Search for the cell housing the specified text and yield its (x, y) center coordinate. 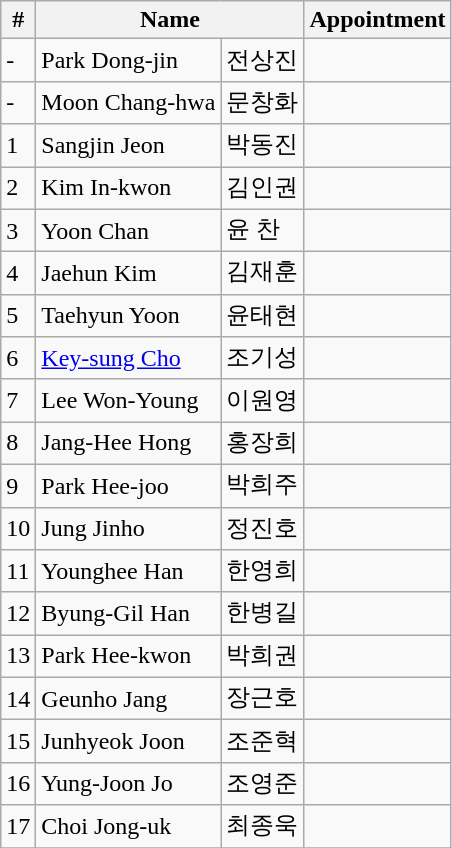
Sangjin Jeon (128, 146)
박희권 (262, 656)
Park Hee-kwon (128, 656)
6 (18, 358)
윤태현 (262, 316)
5 (18, 316)
박동진 (262, 146)
Kim In-kwon (128, 188)
정진호 (262, 528)
2 (18, 188)
9 (18, 486)
15 (18, 742)
조영준 (262, 784)
이원영 (262, 400)
4 (18, 274)
최종욱 (262, 826)
Appointment (378, 20)
3 (18, 230)
14 (18, 698)
Younghee Han (128, 572)
Lee Won-Young (128, 400)
Yoon Chan (128, 230)
Geunho Jang (128, 698)
Name (170, 20)
16 (18, 784)
Park Hee-joo (128, 486)
한영희 (262, 572)
홍장희 (262, 444)
Choi Jong-uk (128, 826)
윤 찬 (262, 230)
김재훈 (262, 274)
# (18, 20)
Taehyun Yoon (128, 316)
Park Dong-jin (128, 60)
11 (18, 572)
Jang-Hee Hong (128, 444)
8 (18, 444)
조기성 (262, 358)
Yung-Joon Jo (128, 784)
박희주 (262, 486)
Moon Chang-hwa (128, 102)
Byung-Gil Han (128, 614)
김인권 (262, 188)
Jung Jinho (128, 528)
13 (18, 656)
한병길 (262, 614)
Junhyeok Joon (128, 742)
10 (18, 528)
12 (18, 614)
문창화 (262, 102)
Key-sung Cho (128, 358)
Jaehun Kim (128, 274)
전상진 (262, 60)
1 (18, 146)
17 (18, 826)
7 (18, 400)
장근호 (262, 698)
조준혁 (262, 742)
